Extract the (X, Y) coordinate from the center of the cell holding the provided text.  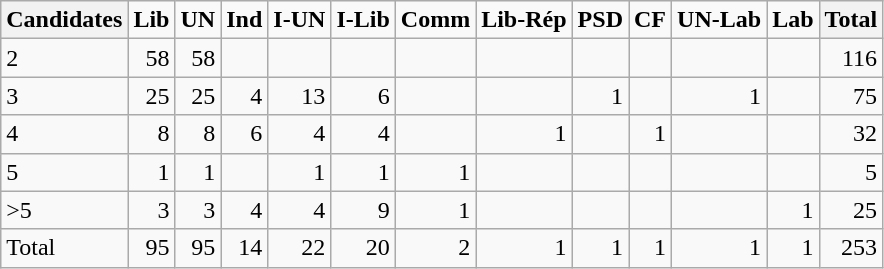
PSD (600, 20)
116 (851, 58)
CF (650, 20)
Lib-Rép (524, 20)
I-Lib (363, 20)
UN (198, 20)
I-UN (300, 20)
20 (363, 248)
32 (851, 134)
253 (851, 248)
Candidates (64, 20)
75 (851, 96)
Ind (244, 20)
Comm (435, 20)
UN-Lab (720, 20)
13 (300, 96)
9 (363, 210)
Lib (152, 20)
14 (244, 248)
22 (300, 248)
>5 (64, 210)
Lab (793, 20)
